Provide the (x, y) coordinate of the cell's center where the given text is located.  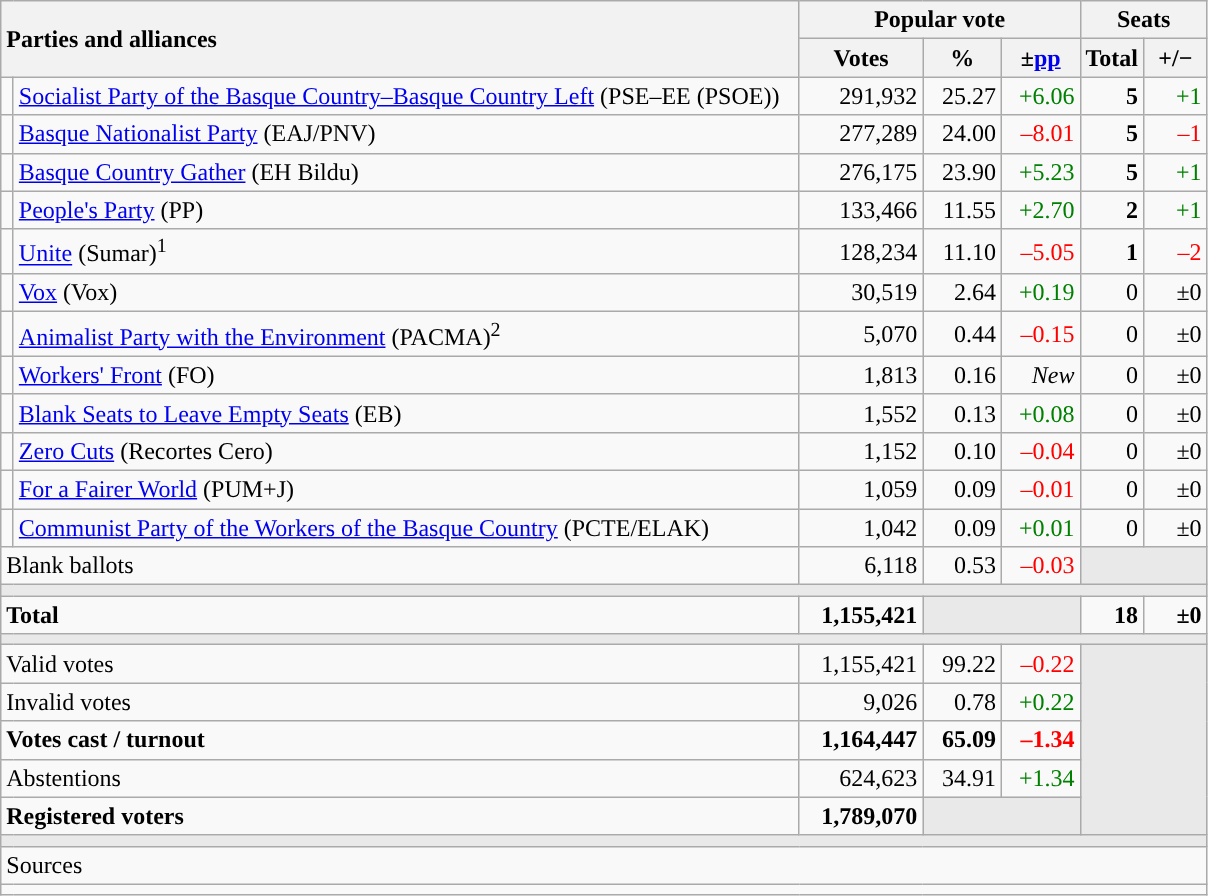
Votes cast / turnout (400, 740)
1,042 (861, 528)
1,813 (861, 375)
291,932 (861, 96)
Vox (Vox) (406, 293)
1,059 (861, 489)
New (1040, 375)
Blank ballots (400, 566)
–1.34 (1040, 740)
128,234 (861, 252)
1,152 (861, 451)
24.00 (962, 134)
Registered voters (400, 816)
1,789,070 (861, 816)
65.09 (962, 740)
0.13 (962, 413)
–5.05 (1040, 252)
0.10 (962, 451)
9,026 (861, 702)
+0.01 (1040, 528)
Invalid votes (400, 702)
0.16 (962, 375)
2 (1112, 210)
Zero Cuts (Recortes Cero) (406, 451)
99.22 (962, 664)
276,175 (861, 172)
–0.22 (1040, 664)
–1 (1176, 134)
–0.15 (1040, 334)
+/− (1176, 58)
11.10 (962, 252)
–8.01 (1040, 134)
1,552 (861, 413)
People's Party (PP) (406, 210)
Sources (604, 865)
18 (1112, 615)
Parties and alliances (400, 39)
Abstentions (400, 778)
Basque Country Gather (EH Bildu) (406, 172)
2.64 (962, 293)
1,164,447 (861, 740)
25.27 (962, 96)
–2 (1176, 252)
624,623 (861, 778)
Popular vote (940, 20)
Workers' Front (FO) (406, 375)
±pp (1040, 58)
Socialist Party of the Basque Country–Basque Country Left (PSE–EE (PSOE)) (406, 96)
1 (1112, 252)
5,070 (861, 334)
+1.34 (1040, 778)
0.44 (962, 334)
–0.03 (1040, 566)
+0.19 (1040, 293)
11.55 (962, 210)
+0.08 (1040, 413)
Animalist Party with the Environment (PACMA)2 (406, 334)
Basque Nationalist Party (EAJ/PNV) (406, 134)
Blank Seats to Leave Empty Seats (EB) (406, 413)
6,118 (861, 566)
+5.23 (1040, 172)
+6.06 (1040, 96)
Unite (Sumar)1 (406, 252)
–0.04 (1040, 451)
Seats (1144, 20)
0.78 (962, 702)
+0.22 (1040, 702)
+2.70 (1040, 210)
23.90 (962, 172)
Valid votes (400, 664)
30,519 (861, 293)
34.91 (962, 778)
277,289 (861, 134)
133,466 (861, 210)
Communist Party of the Workers of the Basque Country (PCTE/ELAK) (406, 528)
0.53 (962, 566)
Votes (861, 58)
–0.01 (1040, 489)
% (962, 58)
For a Fairer World (PUM+J) (406, 489)
